Return the (X, Y) coordinate for the center point of the cell that contains the specified text.  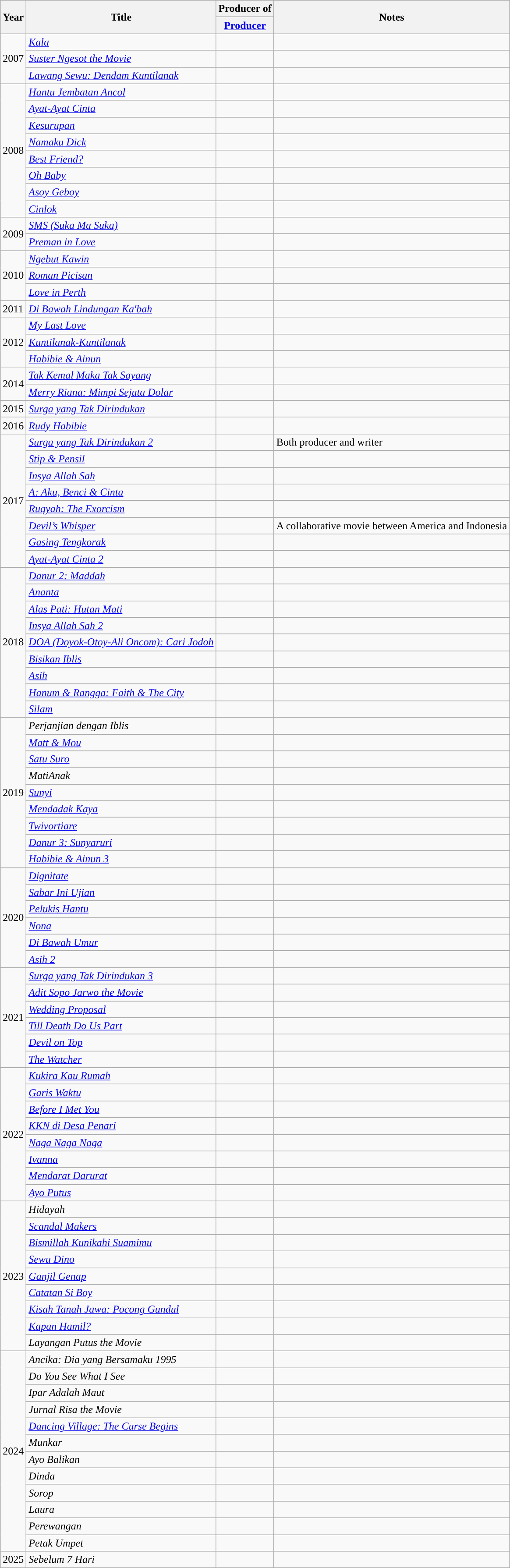
Title (121, 17)
Ruqyah: The Exorcism (121, 509)
Best Friend? (121, 159)
Ipar Adalah Maut (121, 1393)
Sabar Ini Ujian (121, 892)
Producer (245, 25)
2012 (13, 342)
Devil’s Whisper (121, 526)
Hanum & Rangga: Faith & The City (121, 692)
Dignitate (121, 876)
Layangan Putus the Movie (121, 1343)
Di Bawah Umur (121, 942)
Bismillah Kunikahi Suamimu (121, 1242)
Preman in Love (121, 242)
Kisah Tanah Jawa: Pocong Gundul (121, 1310)
Perjanjian dengan Iblis (121, 726)
Habibie & Ainun (121, 359)
Matt & Mou (121, 743)
Kesurupan (121, 125)
2008 (13, 150)
Ganjil Genap (121, 1276)
Perewangan (121, 1526)
Asih (121, 676)
Do You See What I See (121, 1376)
Kapan Hamil? (121, 1326)
SMS (Suka Ma Suka) (121, 226)
2023 (13, 1276)
Ayo Balikan (121, 1459)
2020 (13, 917)
Ayat-Ayat Cinta (121, 109)
Tak Kemal Maka Tak Sayang (121, 375)
Hantu Jembatan Ancol (121, 92)
MatiAnak (121, 776)
2024 (13, 1451)
Sorop (121, 1493)
Asoy Geboy (121, 192)
KKN di Desa Penari (121, 1126)
2018 (13, 642)
Habibie & Ainun 3 (121, 859)
2022 (13, 1134)
Sebelum 7 Hari (121, 1560)
The Watcher (121, 1059)
Gasing Tengkorak (121, 542)
2019 (13, 792)
2021 (13, 1017)
Scandal Makers (121, 1226)
Kala (121, 42)
Laura (121, 1509)
Munkar (121, 1443)
Sunyi (121, 793)
A collaborative movie between America and Indonesia (392, 526)
2007 (13, 59)
Jurnal Risa the Movie (121, 1409)
Kukira Kau Rumah (121, 1076)
2010 (13, 276)
DOA (Doyok-Otoy-Ali Oncom): Cari Jodoh (121, 642)
Petak Umpet (121, 1543)
Nona (121, 926)
Twivortiare (121, 826)
Silam (121, 709)
Suster Ngesot the Movie (121, 59)
Ayat-Ayat Cinta 2 (121, 559)
Satu Suro (121, 759)
Ananta (121, 592)
2014 (13, 384)
2016 (13, 425)
Pelukis Hantu (121, 909)
A: Aku, Benci & Cinta (121, 492)
Ivanna (121, 1159)
Wedding Proposal (121, 1009)
Hidayah (121, 1209)
Bisikan Iblis (121, 659)
Insya Allah Sah (121, 475)
Di Bawah Lindungan Ka'bah (121, 309)
Surga yang Tak Dirindukan 2 (121, 442)
Devil on Top (121, 1043)
Catatan Si Boy (121, 1293)
Dancing Village: The Curse Begins (121, 1426)
Stip & Pensil (121, 459)
Namaku Dick (121, 142)
Both producer and writer (392, 442)
Roman Picisan (121, 276)
Dinda (121, 1476)
Danur 3: Sunyaruri (121, 842)
Love in Perth (121, 292)
2015 (13, 409)
Asih 2 (121, 959)
2017 (13, 500)
My Last Love (121, 326)
Garis Waktu (121, 1093)
Ayo Putus (121, 1193)
Oh Baby (121, 175)
2025 (13, 1560)
Before I Met You (121, 1109)
2009 (13, 234)
Ancika: Dia yang Bersamaku 1995 (121, 1359)
Adit Sopo Jarwo the Movie (121, 992)
Year (13, 17)
Surga yang Tak Dirindukan (121, 409)
Alas Pati: Hutan Mati (121, 609)
Till Death Do Us Part (121, 1026)
Cinlok (121, 209)
Mendadak Kaya (121, 809)
Insya Allah Sah 2 (121, 626)
Naga Naga Naga (121, 1143)
Ngebut Kawin (121, 259)
Kuntilanak-Kuntilanak (121, 342)
Producer of (245, 9)
Notes (392, 17)
Surga yang Tak Dirindukan 3 (121, 976)
Lawang Sewu: Dendam Kuntilanak (121, 75)
Rudy Habibie (121, 425)
Danur 2: Maddah (121, 576)
2011 (13, 309)
Mendarat Darurat (121, 1176)
Sewu Dino (121, 1259)
Merry Riana: Mimpi Sejuta Dolar (121, 392)
